Pinpoint the cell where the given text exists, returning its (x, y) midpoint coordinate. 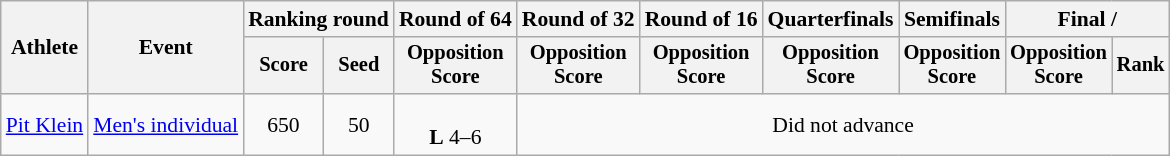
Did not advance (844, 124)
Semifinals (952, 19)
Score (284, 66)
Ranking round (318, 19)
L 4–6 (456, 124)
50 (359, 124)
Event (166, 48)
Athlete (44, 48)
Round of 32 (578, 19)
650 (284, 124)
Round of 64 (456, 19)
Men's individual (166, 124)
Rank (1141, 66)
Pit Klein (44, 124)
Seed (359, 66)
Quarterfinals (831, 19)
Round of 16 (702, 19)
Final / (1087, 19)
